Determine the [X, Y] coordinate at the center of the cell enclosing the given text.  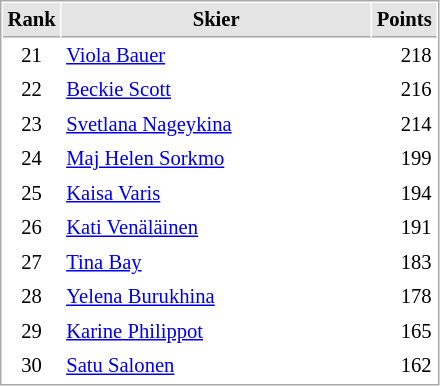
26 [32, 228]
165 [404, 332]
Beckie Scott [216, 90]
218 [404, 56]
Satu Salonen [216, 366]
162 [404, 366]
23 [32, 124]
Yelena Burukhina [216, 296]
21 [32, 56]
Kaisa Varis [216, 194]
Karine Philippot [216, 332]
Points [404, 20]
214 [404, 124]
Svetlana Nageykina [216, 124]
Skier [216, 20]
22 [32, 90]
Viola Bauer [216, 56]
27 [32, 262]
194 [404, 194]
29 [32, 332]
Kati Venäläinen [216, 228]
Rank [32, 20]
Maj Helen Sorkmo [216, 158]
191 [404, 228]
199 [404, 158]
24 [32, 158]
25 [32, 194]
178 [404, 296]
28 [32, 296]
30 [32, 366]
183 [404, 262]
216 [404, 90]
Tina Bay [216, 262]
